Capture the cell that displays the provided text and extract its (x, y) central coordinate. 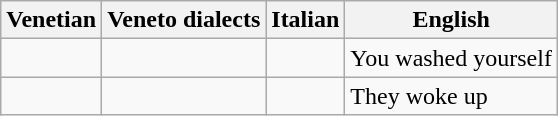
Veneto dialects (184, 20)
English (452, 20)
You washed yourself (452, 58)
They woke up (452, 96)
Italian (306, 20)
Venetian (52, 20)
